Pinpoint the cell where the given text exists, returning its (X, Y) midpoint coordinate. 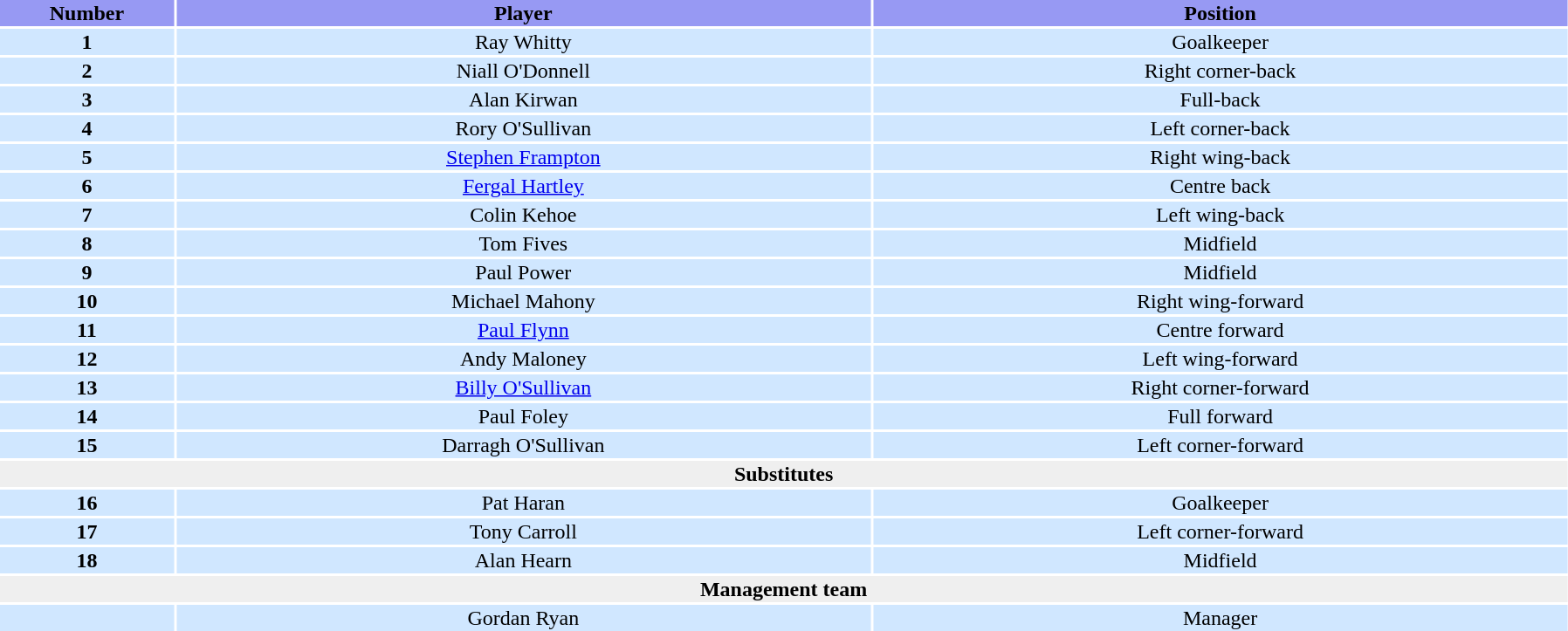
9 (87, 272)
Tom Fives (524, 243)
Rory O'Sullivan (524, 128)
Colin Kehoe (524, 215)
Paul Foley (524, 416)
Full-back (1221, 99)
14 (87, 416)
Alan Kirwan (524, 99)
Alan Hearn (524, 560)
Michael Mahony (524, 301)
Gordan Ryan (524, 618)
Right corner-forward (1221, 388)
Darragh O'Sullivan (524, 445)
Full forward (1221, 416)
Management team (784, 589)
Position (1221, 13)
Centre forward (1221, 330)
6 (87, 186)
Ray Whitty (524, 42)
Player (524, 13)
Pat Haran (524, 503)
Substitutes (784, 474)
2 (87, 71)
Centre back (1221, 186)
Billy O'Sullivan (524, 388)
Fergal Hartley (524, 186)
3 (87, 99)
Left wing-back (1221, 215)
Number (87, 13)
Left corner-back (1221, 128)
10 (87, 301)
15 (87, 445)
Tony Carroll (524, 532)
Niall O'Donnell (524, 71)
1 (87, 42)
8 (87, 243)
Andy Maloney (524, 359)
17 (87, 532)
13 (87, 388)
5 (87, 157)
Paul Power (524, 272)
Right corner-back (1221, 71)
Left wing-forward (1221, 359)
Stephen Frampton (524, 157)
12 (87, 359)
18 (87, 560)
16 (87, 503)
Right wing-forward (1221, 301)
4 (87, 128)
Right wing-back (1221, 157)
11 (87, 330)
Manager (1221, 618)
Paul Flynn (524, 330)
7 (87, 215)
